From the cell containing the given text, extract its center point as (X, Y) coordinate. 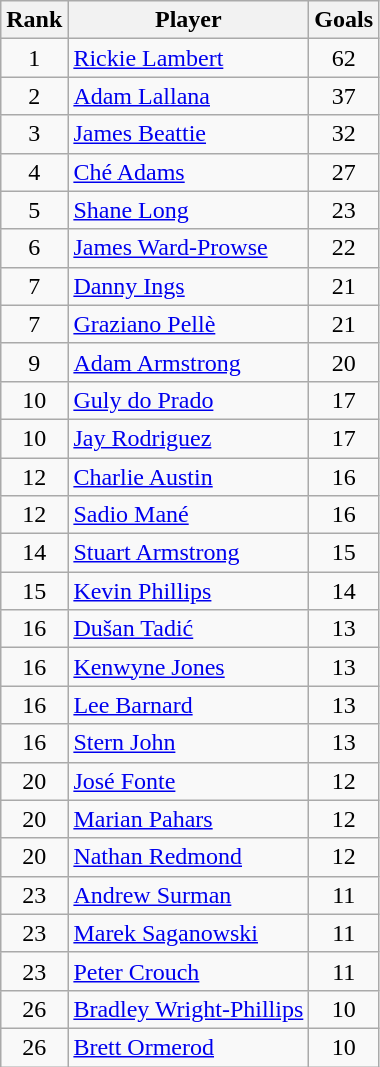
Stern John (188, 743)
Sadio Mané (188, 515)
Graziano Pellè (188, 324)
José Fonte (188, 781)
Marek Saganowski (188, 933)
Rickie Lambert (188, 58)
Adam Lallana (188, 96)
Andrew Surman (188, 895)
Marian Pahars (188, 819)
6 (34, 248)
1 (34, 58)
2 (34, 96)
62 (344, 58)
Dušan Tadić (188, 629)
27 (344, 172)
James Ward-Prowse (188, 248)
Ché Adams (188, 172)
Peter Crouch (188, 971)
5 (34, 210)
Jay Rodriguez (188, 438)
Charlie Austin (188, 477)
22 (344, 248)
Kenwyne Jones (188, 667)
3 (34, 134)
4 (34, 172)
37 (344, 96)
Lee Barnard (188, 705)
Bradley Wright-Phillips (188, 1009)
Shane Long (188, 210)
James Beattie (188, 134)
Nathan Redmond (188, 857)
Kevin Phillips (188, 591)
9 (34, 362)
Danny Ings (188, 286)
Stuart Armstrong (188, 553)
Brett Ormerod (188, 1047)
Guly do Prado (188, 400)
Player (188, 20)
32 (344, 134)
Rank (34, 20)
Goals (344, 20)
Adam Armstrong (188, 362)
